Identify which cell holds the provided text, then report its [x, y] central coordinate. 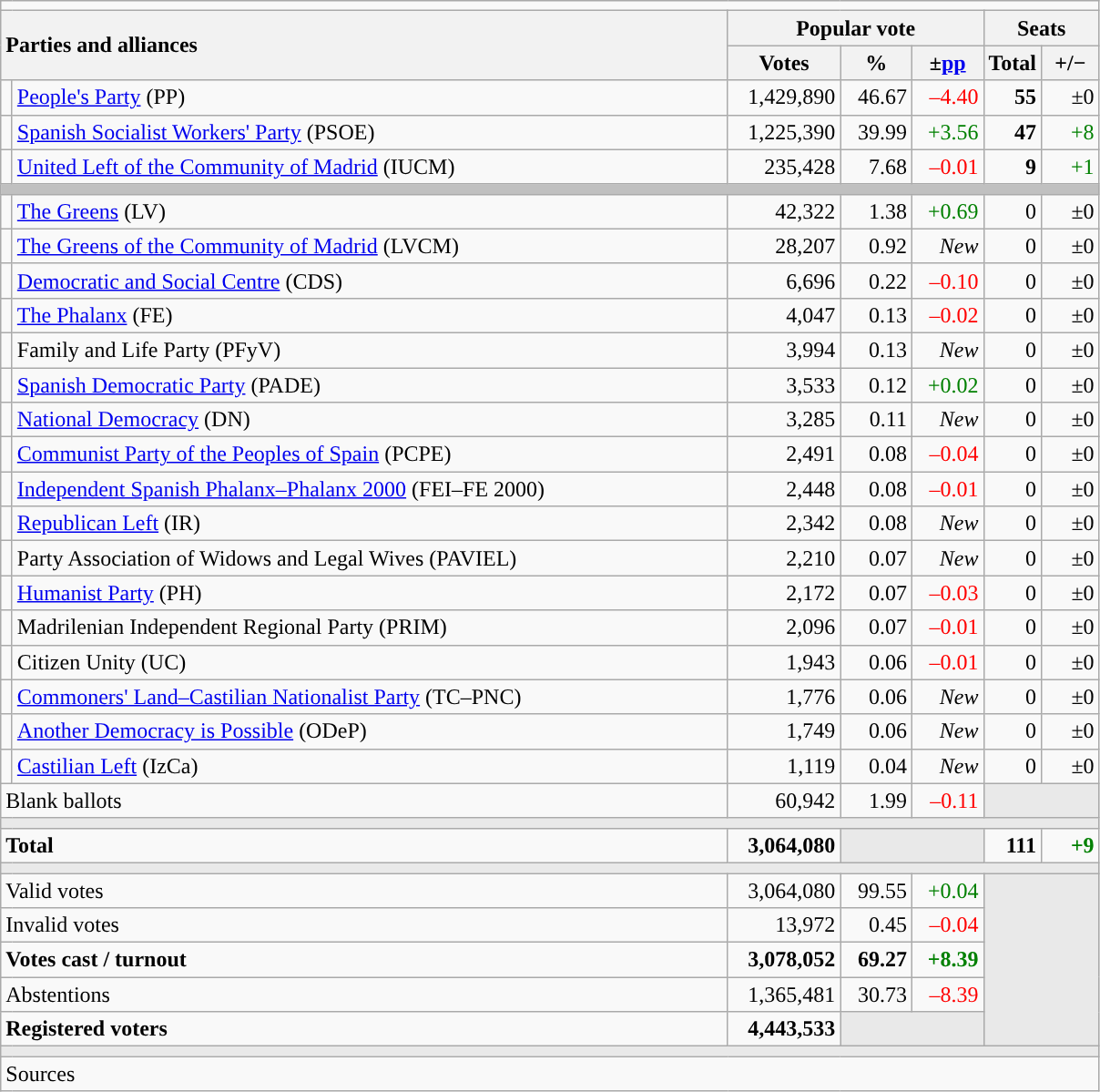
9 [1013, 167]
The Greens (LV) [370, 211]
28,207 [784, 246]
Commoners' Land–Castilian Nationalist Party (TC–PNC) [370, 697]
2,491 [784, 454]
–0.10 [947, 281]
Seats [1042, 28]
–8.39 [947, 995]
Republican Left (IR) [370, 524]
Democratic and Social Centre (CDS) [370, 281]
2,448 [784, 489]
39.99 [876, 132]
Popular vote [856, 28]
Spanish Democratic Party (PADE) [370, 385]
3,285 [784, 420]
+0.69 [947, 211]
Invalid votes [364, 925]
3,078,052 [784, 960]
4,047 [784, 315]
Party Association of Widows and Legal Wives (PAVIEL) [370, 558]
+/− [1071, 63]
1,429,890 [784, 97]
+9 [1071, 845]
United Left of the Community of Madrid (IUCM) [370, 167]
Spanish Socialist Workers' Party (PSOE) [370, 132]
Citizen Unity (UC) [370, 662]
Votes [784, 63]
1,119 [784, 766]
99.55 [876, 890]
2,210 [784, 558]
1,943 [784, 662]
3,533 [784, 385]
6,696 [784, 281]
+8.39 [947, 960]
1.99 [876, 801]
–0.02 [947, 315]
30.73 [876, 995]
0.45 [876, 925]
Castilian Left (IzCa) [370, 766]
–0.11 [947, 801]
+0.04 [947, 890]
National Democracy (DN) [370, 420]
1,776 [784, 697]
4,443,533 [784, 1029]
Madrilenian Independent Regional Party (PRIM) [370, 628]
2,172 [784, 593]
1,225,390 [784, 132]
±pp [947, 63]
0.04 [876, 766]
Valid votes [364, 890]
1,749 [784, 731]
46.67 [876, 97]
% [876, 63]
13,972 [784, 925]
Sources [550, 1074]
Another Democracy is Possible (ODeP) [370, 731]
Parties and alliances [364, 46]
55 [1013, 97]
Independent Spanish Phalanx–Phalanx 2000 (FEI–FE 2000) [370, 489]
0.12 [876, 385]
1.38 [876, 211]
People's Party (PP) [370, 97]
+1 [1071, 167]
–0.03 [947, 593]
Humanist Party (PH) [370, 593]
+3.56 [947, 132]
7.68 [876, 167]
3,994 [784, 350]
Family and Life Party (PFyV) [370, 350]
235,428 [784, 167]
+8 [1071, 132]
–4.40 [947, 97]
Abstentions [364, 995]
47 [1013, 132]
2,096 [784, 628]
+0.02 [947, 385]
0.11 [876, 420]
The Phalanx (FE) [370, 315]
0.22 [876, 281]
69.27 [876, 960]
1,365,481 [784, 995]
2,342 [784, 524]
The Greens of the Community of Madrid (LVCM) [370, 246]
42,322 [784, 211]
111 [1013, 845]
Blank ballots [364, 801]
60,942 [784, 801]
0.92 [876, 246]
Communist Party of the Peoples of Spain (PCPE) [370, 454]
Votes cast / turnout [364, 960]
Registered voters [364, 1029]
